Identify which cell holds the provided text, then report its (x, y) central coordinate. 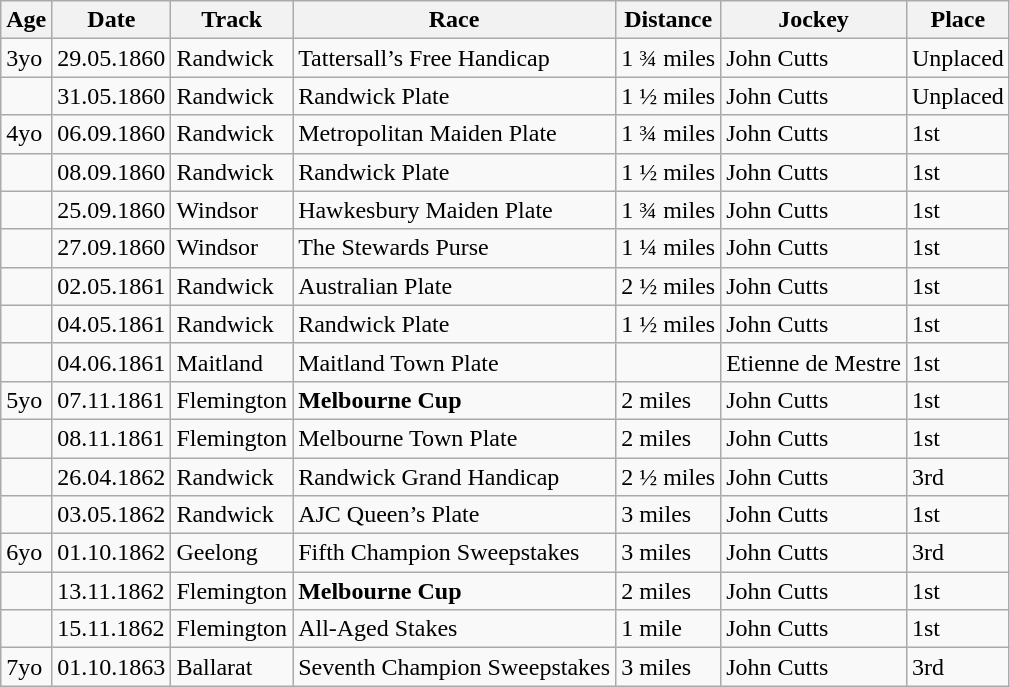
03.05.1862 (112, 515)
6yo (26, 553)
01.10.1862 (112, 553)
1 mile (668, 629)
The Stewards Purse (454, 248)
Fifth Champion Sweepstakes (454, 553)
08.11.1861 (112, 438)
Ballarat (232, 667)
Jockey (814, 20)
AJC Queen’s Plate (454, 515)
Hawkesbury Maiden Plate (454, 210)
Geelong (232, 553)
Distance (668, 20)
5yo (26, 400)
07.11.1861 (112, 400)
25.09.1860 (112, 210)
Tattersall’s Free Handicap (454, 58)
Track (232, 20)
29.05.1860 (112, 58)
Maitland (232, 362)
Metropolitan Maiden Plate (454, 134)
4yo (26, 134)
02.05.1861 (112, 286)
Age (26, 20)
3yo (26, 58)
04.06.1861 (112, 362)
04.05.1861 (112, 324)
7yo (26, 667)
Australian Plate (454, 286)
27.09.1860 (112, 248)
08.09.1860 (112, 172)
06.09.1860 (112, 134)
Melbourne Town Plate (454, 438)
15.11.1862 (112, 629)
Date (112, 20)
Race (454, 20)
Place (958, 20)
1 ¼ miles (668, 248)
26.04.1862 (112, 477)
Randwick Grand Handicap (454, 477)
All-Aged Stakes (454, 629)
Maitland Town Plate (454, 362)
13.11.1862 (112, 591)
Seventh Champion Sweepstakes (454, 667)
31.05.1860 (112, 96)
01.10.1863 (112, 667)
Etienne de Mestre (814, 362)
